Output the (X, Y) coordinate of the center of the cell containing the given text.  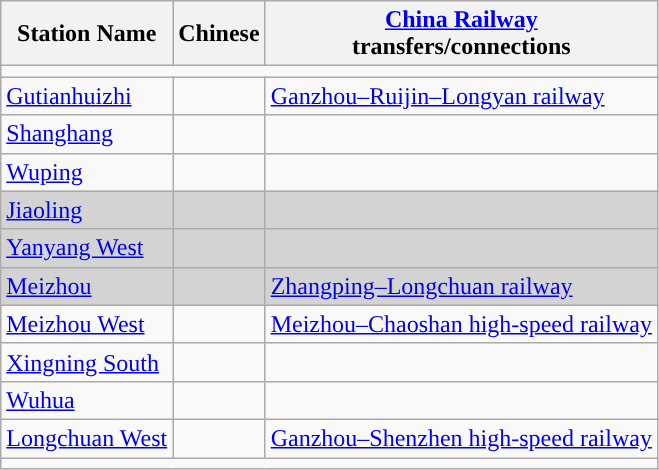
Wuping (87, 172)
Xingning South (87, 362)
Longchuan West (87, 438)
Yanyang West (87, 248)
China Railwaytransfers/connections (461, 34)
Meizhou–Chaoshan high-speed railway (461, 324)
Shanghang (87, 134)
Jiaoling (87, 210)
Station Name (87, 34)
Ganzhou–Shenzhen high-speed railway (461, 438)
Wuhua (87, 400)
Chinese (219, 34)
Zhangping–Longchuan railway (461, 286)
Gutianhuizhi (87, 96)
Meizhou (87, 286)
Ganzhou–Ruijin–Longyan railway (461, 96)
Meizhou West (87, 324)
